Scan for the cell matching the given text and deliver its (x, y) coordinate at center. 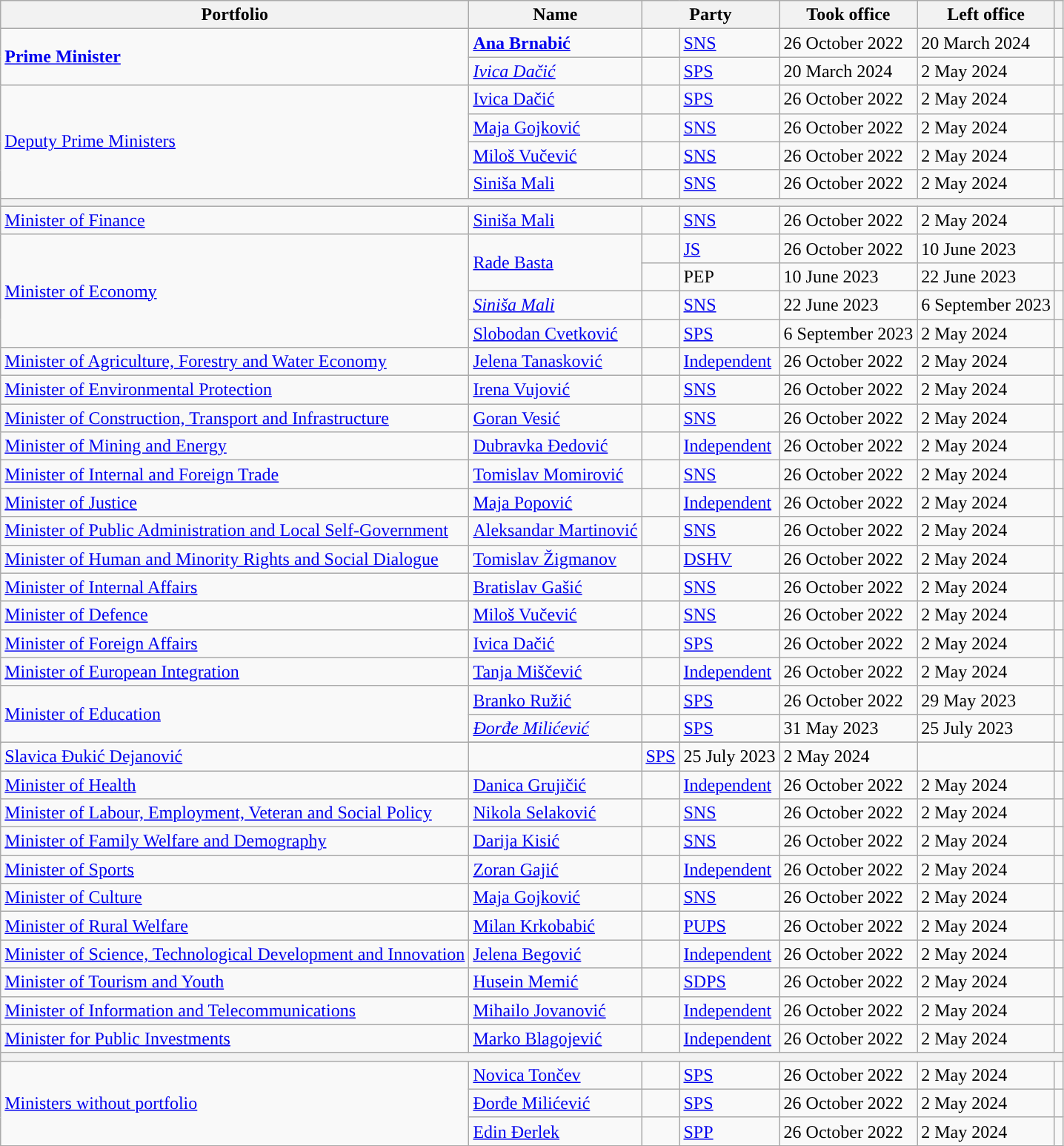
Minister of Finance (235, 220)
Left office (986, 15)
Minister of Labour, Employment, Veteran and Social Policy (235, 813)
Slobodan Cvetković (556, 333)
Minister of Environmental Protection (235, 390)
PUPS (729, 926)
Minister of Tourism and Youth (235, 982)
Husein Memić (556, 982)
Darija Kisić (556, 841)
Minister of Mining and Energy (235, 446)
Minister of Public Administration and Local Self-Government (235, 531)
Party (711, 15)
Aleksandar Martinović (556, 531)
DSHV (729, 559)
Nikola Selaković (556, 813)
Goran Vesić (556, 418)
Prime Minister (235, 57)
Took office (848, 15)
Minister of Justice (235, 503)
Minister of Human and Minority Rights and Social Dialogue (235, 559)
Deputy Prime Ministers (235, 142)
Tomislav Momirović (556, 474)
Minister of European Integration (235, 672)
Novica Tončev (556, 1075)
Edin Đerlek (556, 1131)
Irena Vujović (556, 390)
PEP (729, 276)
Minister of Culture (235, 898)
Portfolio (235, 15)
Mihailo Jovanović (556, 1010)
Slavica Đukić Dejanović (235, 756)
Jelena Begović (556, 954)
SPP (729, 1131)
Minister of Sports (235, 870)
Minister of Construction, Transport and Infrastructure (235, 418)
Minister of Education (235, 714)
Zoran Gajić (556, 870)
Minister of Rural Welfare (235, 926)
Minister of Internal and Foreign Trade (235, 474)
Minister of Family Welfare and Demography (235, 841)
Ministers without portfolio (235, 1103)
Milan Krkobabić (556, 926)
Minister of Information and Telecommunications (235, 1010)
Minister for Public Investments (235, 1039)
29 May 2023 (986, 700)
Minister of Health (235, 785)
31 May 2023 (848, 728)
Name (556, 15)
Ana Brnabić (556, 43)
Jelena Tanasković (556, 362)
Maja Popović (556, 503)
Tanja Miščević (556, 672)
Branko Ružić (556, 700)
Minister of Agriculture, Forestry and Water Economy (235, 362)
Danica Grujičić (556, 785)
Minister of Foreign Affairs (235, 643)
Tomislav Žigmanov (556, 559)
Bratislav Gašić (556, 587)
Minister of Internal Affairs (235, 587)
Dubravka Đedović (556, 446)
Rade Basta (556, 262)
JS (729, 248)
Minister of Defence (235, 615)
SDPS (729, 982)
Minister of Science, Technological Development and Innovation (235, 954)
Marko Blagojević (556, 1039)
Minister of Economy (235, 291)
